Pinpoint the cell where the given text exists, returning its (x, y) midpoint coordinate. 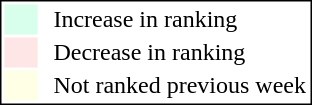
Decrease in ranking (180, 53)
Increase in ranking (180, 19)
Not ranked previous week (180, 85)
